Identify which cell holds the provided text, then report its (X, Y) central coordinate. 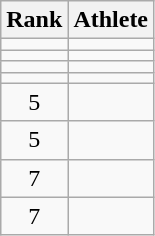
Athlete (111, 20)
Rank (34, 20)
